Return the (x, y) coordinate for the center point of the cell that contains the specified text.  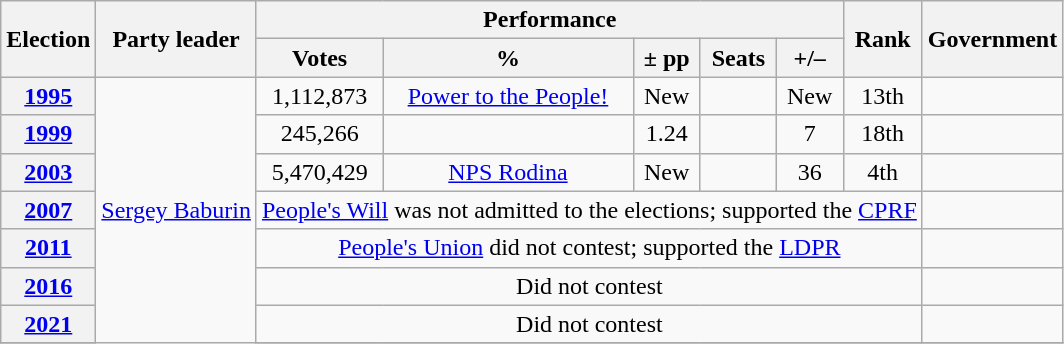
People's Will was not admitted to the elections; supported the CPRF (589, 210)
Sergey Baburin (176, 210)
1995 (48, 96)
5,470,429 (319, 172)
Government (992, 39)
Election (48, 39)
7 (810, 134)
18th (882, 134)
± pp (666, 58)
Performance (550, 20)
Seats (738, 58)
4th (882, 172)
People's Union did not contest; supported the LDPR (589, 248)
2003 (48, 172)
245,266 (319, 134)
13th (882, 96)
1999 (48, 134)
1,112,873 (319, 96)
Party leader (176, 39)
36 (810, 172)
1.24 (666, 134)
+/– (810, 58)
2016 (48, 286)
Power to the People! (508, 96)
2021 (48, 324)
% (508, 58)
2007 (48, 210)
NPS Rodina (508, 172)
Votes (319, 58)
2011 (48, 248)
Rank (882, 39)
